Search for the cell housing the specified text and yield its [x, y] center coordinate. 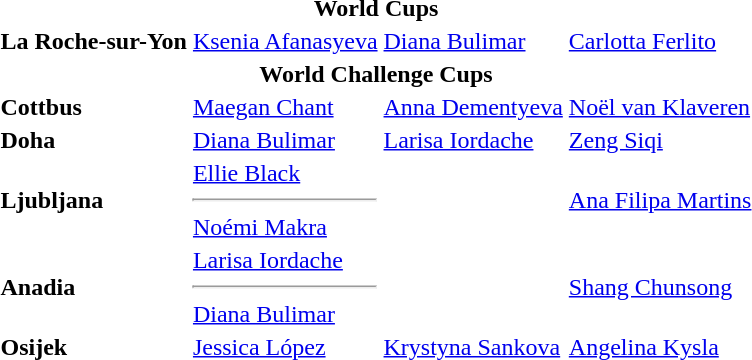
Larisa Iordache Diana Bulimar [285, 287]
Ksenia Afanasyeva [285, 41]
Ellie Black Noémi Makra [285, 200]
Maegan Chant [285, 107]
Anna Dementyeva [473, 107]
Larisa Iordache [473, 140]
